Detect which cell encompasses the target text, then output its [x, y] center coordinate. 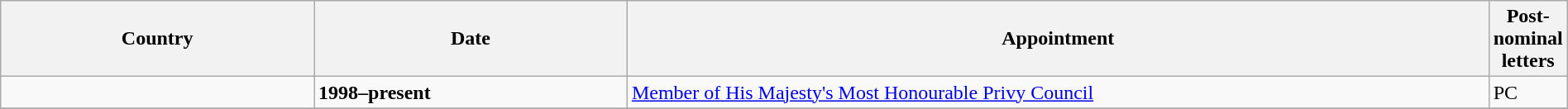
Country [157, 39]
Member of His Majesty's Most Honourable Privy Council [1058, 92]
PC [1528, 92]
Post-nominal letters [1528, 39]
Appointment [1058, 39]
Date [471, 39]
1998–present [471, 92]
